Identify which cell holds the provided text, then report its (X, Y) central coordinate. 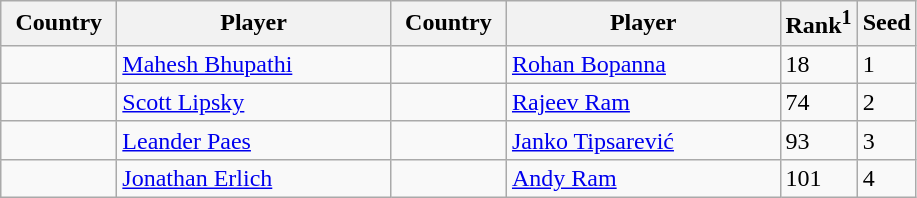
Rank1 (818, 24)
93 (818, 140)
Scott Lipsky (254, 102)
101 (818, 178)
Rajeev Ram (643, 102)
74 (818, 102)
4 (886, 178)
Leander Paes (254, 140)
3 (886, 140)
2 (886, 102)
Mahesh Bhupathi (254, 64)
Rohan Bopanna (643, 64)
Jonathan Erlich (254, 178)
Andy Ram (643, 178)
Janko Tipsarević (643, 140)
1 (886, 64)
18 (818, 64)
Seed (886, 24)
